Scan for the cell matching the given text and deliver its (X, Y) coordinate at center. 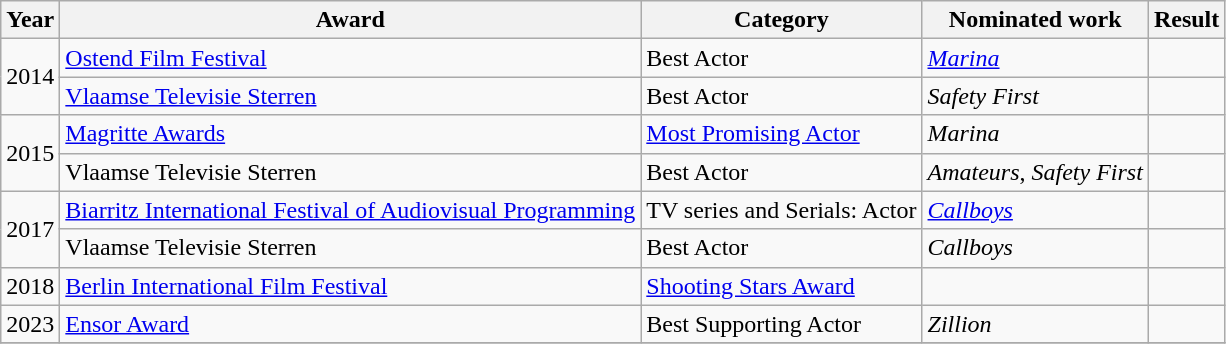
Zillion (1035, 324)
2023 (30, 324)
Shooting Stars Award (782, 286)
Safety First (1035, 96)
Best Supporting Actor (782, 324)
Award (350, 20)
Magritte Awards (350, 134)
Year (30, 20)
2017 (30, 229)
2018 (30, 286)
Amateurs, Safety First (1035, 172)
Biarritz International Festival of Audiovisual Programming (350, 210)
Ostend Film Festival (350, 58)
Nominated work (1035, 20)
2015 (30, 153)
2014 (30, 77)
Berlin International Film Festival (350, 286)
Most Promising Actor (782, 134)
Ensor Award (350, 324)
Result (1186, 20)
TV series and Serials: Actor (782, 210)
Category (782, 20)
